Detect which cell encompasses the target text, then output its (x, y) center coordinate. 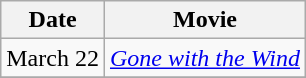
Gone with the Wind (204, 58)
Date (53, 20)
Movie (204, 20)
March 22 (53, 58)
